Return [x, y] of the center of cell containing provided text 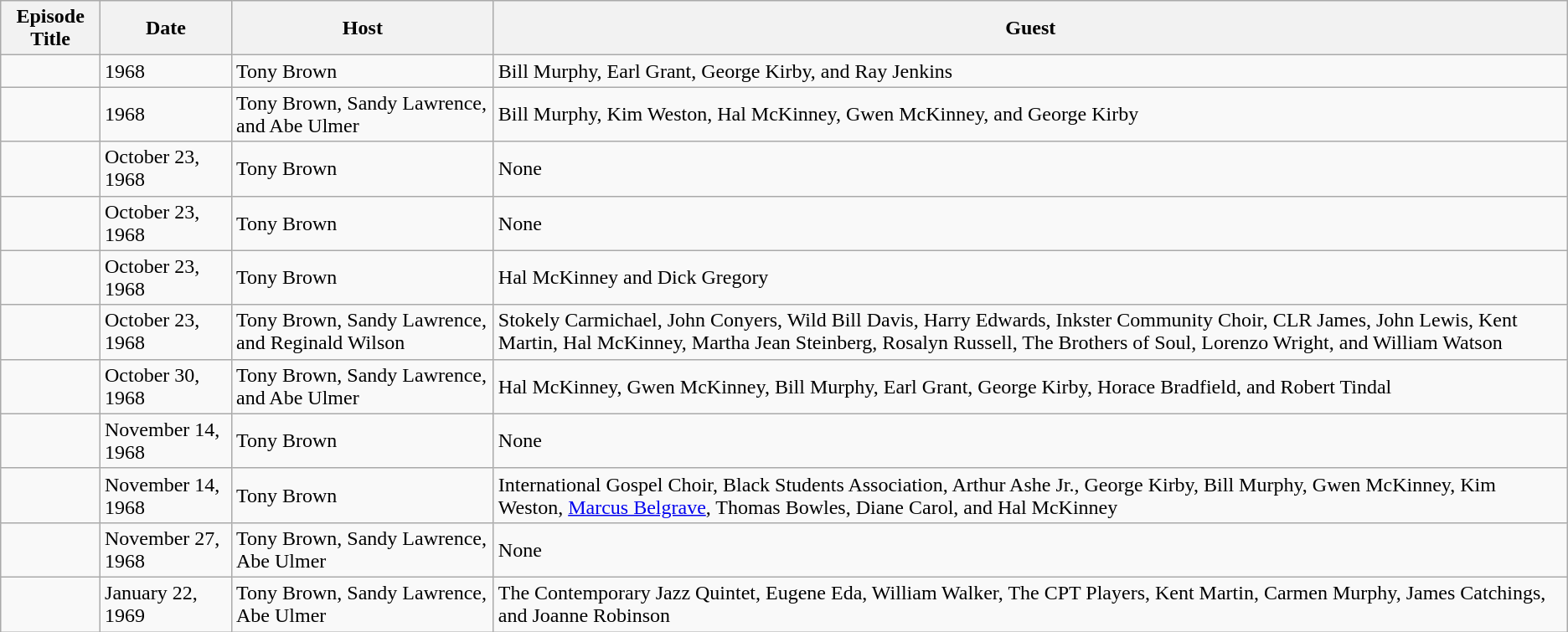
The Contemporary Jazz Quintet, Eugene Eda, William Walker, The CPT Players, Kent Martin, Carmen Murphy, James Catchings, and Joanne Robinson [1030, 604]
Hal McKinney and Dick Gregory [1030, 278]
Bill Murphy, Kim Weston, Hal McKinney, Gwen McKinney, and George Kirby [1030, 114]
October 30, 1968 [166, 387]
Bill Murphy, Earl Grant, George Kirby, and Ray Jenkins [1030, 71]
Date [166, 28]
Hal McKinney, Gwen McKinney, Bill Murphy, Earl Grant, George Kirby, Horace Bradfield, and Robert Tindal [1030, 387]
Guest [1030, 28]
Tony Brown, Sandy Lawrence, and Reginald Wilson [362, 331]
Host [362, 28]
November 27, 1968 [166, 549]
January 22, 1969 [166, 604]
Episode Title [50, 28]
